Capture the cell that displays the provided text and extract its [x, y] central coordinate. 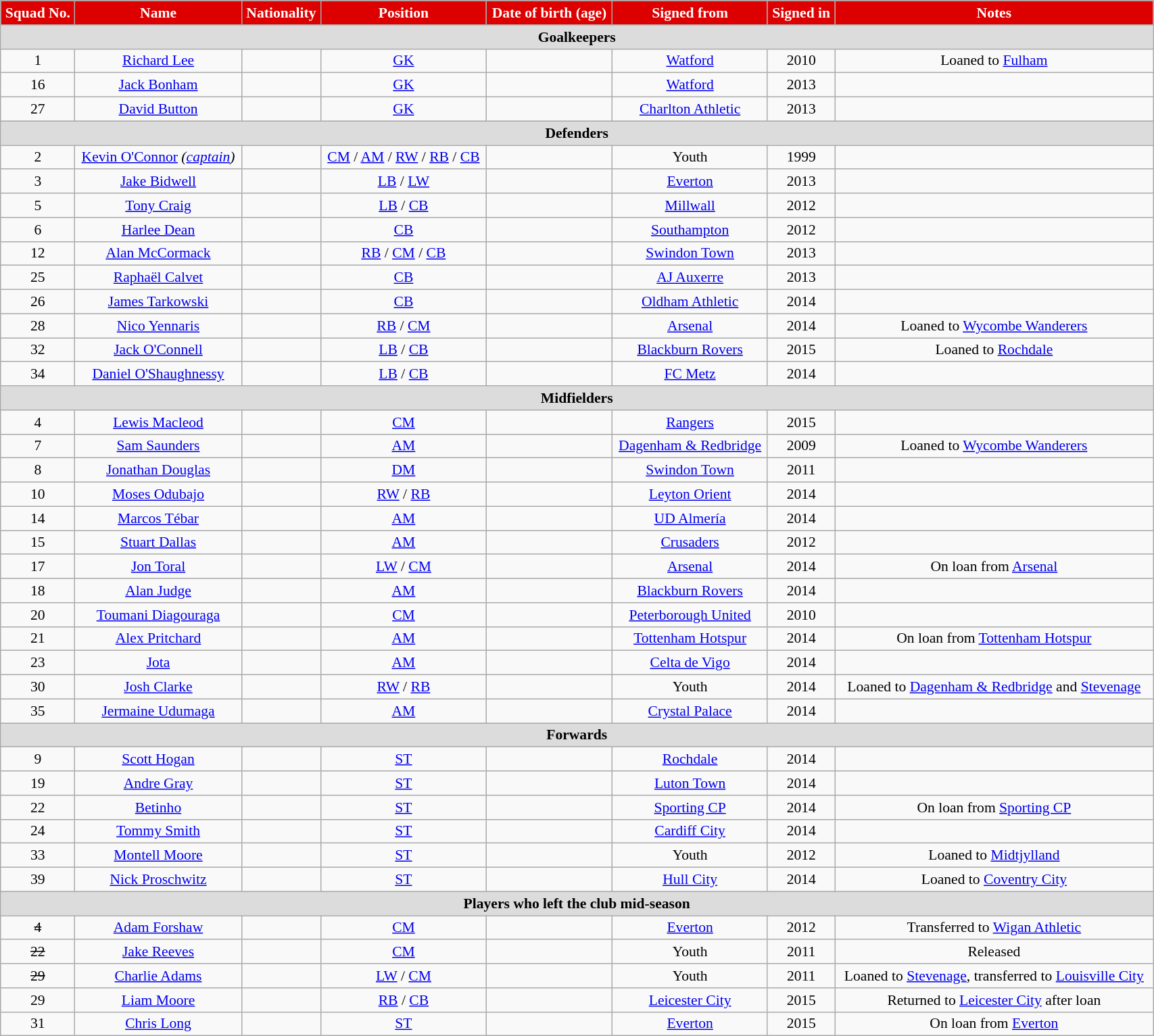
Nico Yennaris [158, 326]
Charlie Adams [158, 976]
26 [38, 302]
Raphaël Calvet [158, 278]
17 [38, 567]
James Tarkowski [158, 302]
Loaned to Midtjylland [994, 856]
19 [38, 783]
3 [38, 182]
RB / CM [404, 326]
Name [158, 13]
Liam Moore [158, 1000]
On loan from Sporting CP [994, 808]
39 [38, 880]
Celta de Vigo [690, 663]
27 [38, 109]
Betinho [158, 808]
15 [38, 543]
31 [38, 1024]
20 [38, 615]
21 [38, 639]
Peterborough United [690, 615]
Nationality [281, 13]
CM / AM / RW / RB / CB [404, 157]
Jermaine Udumaga [158, 711]
Jota [158, 663]
Hull City [690, 880]
Midfielders [577, 398]
RB / CB [404, 1000]
Harlee Dean [158, 230]
Jake Bidwell [158, 182]
28 [38, 326]
2009 [801, 446]
35 [38, 711]
Chris Long [158, 1024]
Oldham Athletic [690, 302]
Rochdale [690, 760]
Loaned to Dagenham & Redbridge and Stevenage [994, 687]
6 [38, 230]
Lewis Macleod [158, 422]
9 [38, 760]
Luton Town [690, 783]
30 [38, 687]
Jon Toral [158, 567]
Southampton [690, 230]
Leicester City [690, 1000]
Leyton Orient [690, 495]
Loaned to Rochdale [994, 350]
Toumani Diagouraga [158, 615]
Squad No. [38, 13]
Jack O'Connell [158, 350]
Loaned to Stevenage, transferred to Louisville City [994, 976]
Jack Bonham [158, 85]
RB / CM / CB [404, 253]
33 [38, 856]
UD Almería [690, 518]
AJ Auxerre [690, 278]
Goalkeepers [577, 37]
Adam Forshaw [158, 928]
Transferred to Wigan Athletic [994, 928]
Andre Gray [158, 783]
1 [38, 61]
Alan McCormack [158, 253]
Daniel O'Shaughnessy [158, 374]
Scott Hogan [158, 760]
Position [404, 13]
5 [38, 205]
Charlton Athletic [690, 109]
24 [38, 831]
Tommy Smith [158, 831]
Dagenham & Redbridge [690, 446]
8 [38, 470]
Released [994, 952]
DM [404, 470]
12 [38, 253]
25 [38, 278]
On loan from Arsenal [994, 567]
Josh Clarke [158, 687]
Nick Proschwitz [158, 880]
Jonathan Douglas [158, 470]
Rangers [690, 422]
16 [38, 85]
10 [38, 495]
Crystal Palace [690, 711]
Loaned to Fulham [994, 61]
Date of birth (age) [549, 13]
Richard Lee [158, 61]
32 [38, 350]
Montell Moore [158, 856]
Sporting CP [690, 808]
Jake Reeves [158, 952]
Notes [994, 13]
Alex Pritchard [158, 639]
7 [38, 446]
LB / LW [404, 182]
Cardiff City [690, 831]
Crusaders [690, 543]
Loaned to Coventry City [994, 880]
Signed in [801, 13]
Moses Odubajo [158, 495]
34 [38, 374]
Tottenham Hotspur [690, 639]
David Button [158, 109]
14 [38, 518]
Alan Judge [158, 591]
Returned to Leicester City after loan [994, 1000]
23 [38, 663]
Millwall [690, 205]
FC Metz [690, 374]
Signed from [690, 13]
1999 [801, 157]
2 [38, 157]
18 [38, 591]
Tony Craig [158, 205]
Forwards [577, 735]
Players who left the club mid-season [577, 904]
On loan from Everton [994, 1024]
Marcos Tébar [158, 518]
Sam Saunders [158, 446]
Kevin O'Connor (captain) [158, 157]
Stuart Dallas [158, 543]
Defenders [577, 133]
On loan from Tottenham Hotspur [994, 639]
